Scan for the cell matching the given text and deliver its (X, Y) coordinate at center. 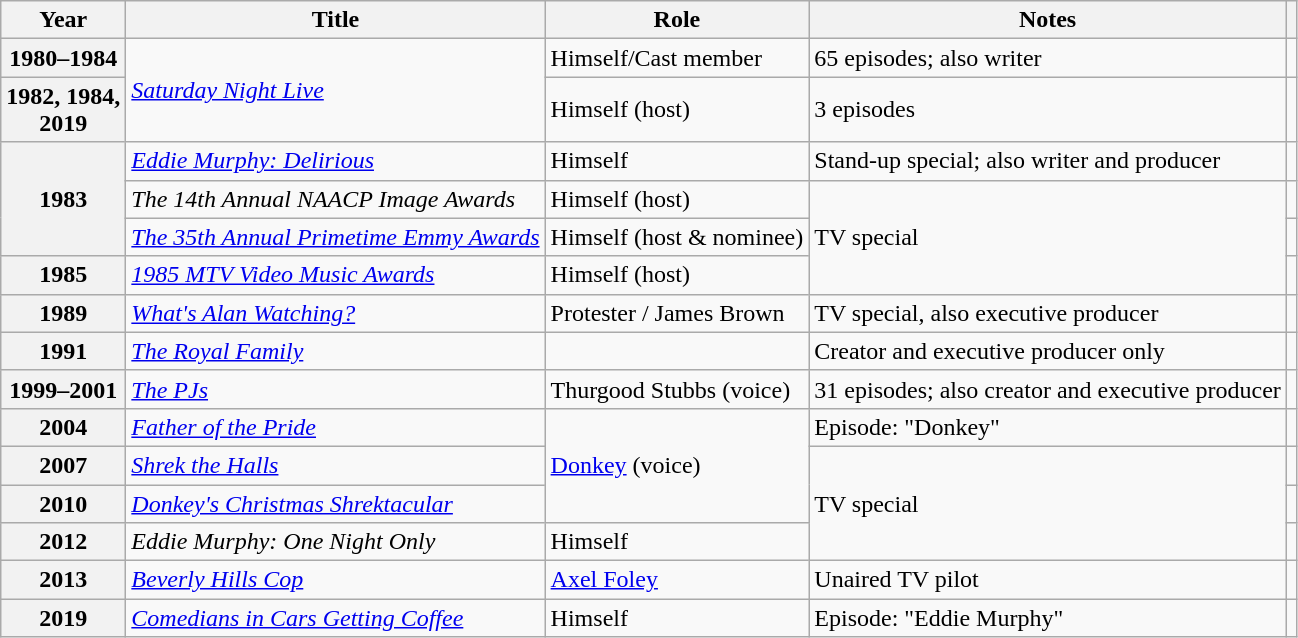
TV special, also executive producer (1048, 313)
2013 (64, 580)
The 14th Annual NAACP Image Awards (336, 199)
3 episodes (1048, 110)
Eddie Murphy: One Night Only (336, 542)
Beverly Hills Cop (336, 580)
Donkey's Christmas Shrektacular (336, 503)
2010 (64, 503)
1999–2001 (64, 389)
Donkey (voice) (677, 465)
Saturday Night Live (336, 90)
Notes (1048, 20)
Title (336, 20)
Axel Foley (677, 580)
2007 (64, 465)
Episode: "Eddie Murphy" (1048, 618)
65 episodes; also writer (1048, 58)
The PJs (336, 389)
Father of the Pride (336, 427)
1991 (64, 351)
The 35th Annual Primetime Emmy Awards (336, 237)
Year (64, 20)
1983 (64, 199)
2019 (64, 618)
Eddie Murphy: Delirious (336, 161)
Unaired TV pilot (1048, 580)
2004 (64, 427)
Himself (host & nominee) (677, 237)
Himself/Cast member (677, 58)
What's Alan Watching? (336, 313)
Protester / James Brown (677, 313)
The Royal Family (336, 351)
Creator and executive producer only (1048, 351)
1982, 1984,2019 (64, 110)
1985 MTV Video Music Awards (336, 275)
1985 (64, 275)
Stand-up special; also writer and producer (1048, 161)
31 episodes; also creator and executive producer (1048, 389)
Thurgood Stubbs (voice) (677, 389)
Comedians in Cars Getting Coffee (336, 618)
2012 (64, 542)
Shrek the Halls (336, 465)
Role (677, 20)
Episode: "Donkey" (1048, 427)
1980–1984 (64, 58)
1989 (64, 313)
